Extract the (X, Y) coordinate from the center of the cell holding the provided text.  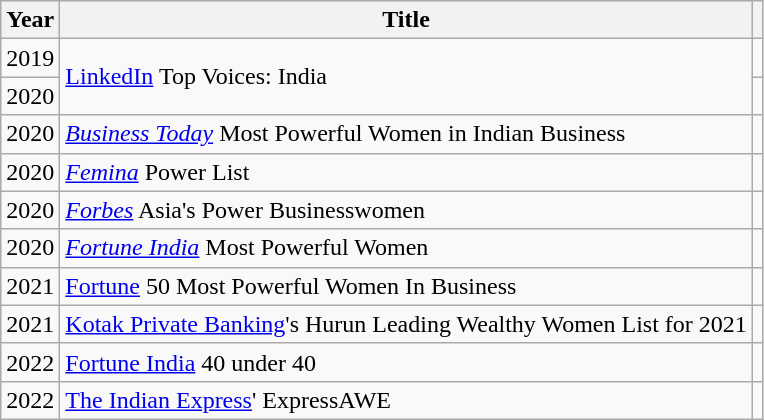
Title (406, 20)
Femina Power List (406, 172)
Forbes Asia's Power Businesswomen (406, 210)
2019 (30, 58)
Business Today Most Powerful Women in Indian Business (406, 134)
Fortune 50 Most Powerful Women In Business (406, 286)
The Indian Express' ExpressAWE (406, 400)
LinkedIn Top Voices: India (406, 77)
Fortune India 40 under 40 (406, 362)
Kotak Private Banking's Hurun Leading Wealthy Women List for 2021 (406, 324)
Year (30, 20)
Fortune India Most Powerful Women (406, 248)
